Extract the [X, Y] coordinate from the center of the cell holding the provided text.  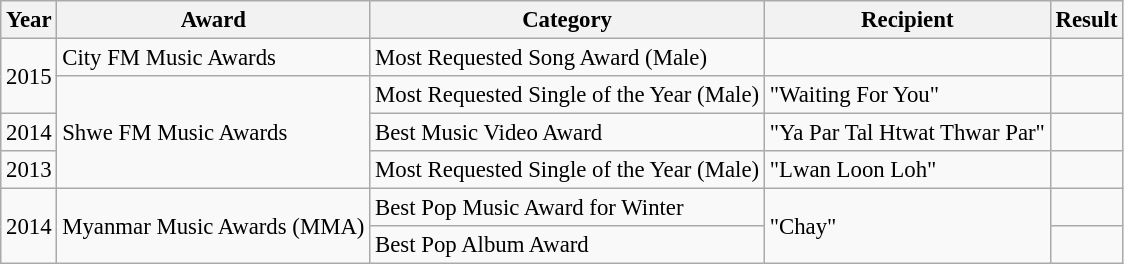
Year [29, 20]
2013 [29, 170]
City FM Music Awards [214, 58]
Award [214, 20]
Best Pop Album Award [568, 245]
Recipient [907, 20]
Best Music Video Award [568, 133]
2015 [29, 76]
Most Requested Song Award (Male) [568, 58]
Myanmar Music Awards (MMA) [214, 226]
Category [568, 20]
"Chay" [907, 226]
"Lwan Loon Loh" [907, 170]
Best Pop Music Award for Winter [568, 208]
"Ya Par Tal Htwat Thwar Par" [907, 133]
"Waiting For You" [907, 95]
Result [1086, 20]
Shwe FM Music Awards [214, 132]
